Scan for the cell matching the given text and deliver its [X, Y] coordinate at center. 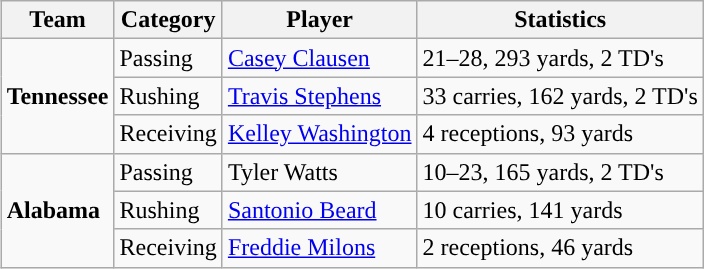
Tennessee [58, 96]
Casey Clausen [320, 58]
33 carries, 162 yards, 2 TD's [560, 96]
4 receptions, 93 yards [560, 134]
10 carries, 141 yards [560, 210]
Freddie Milons [320, 248]
Santonio Beard [320, 210]
2 receptions, 46 yards [560, 248]
Player [320, 20]
Travis Stephens [320, 96]
Tyler Watts [320, 172]
21–28, 293 yards, 2 TD's [560, 58]
10–23, 165 yards, 2 TD's [560, 172]
Category [168, 20]
Statistics [560, 20]
Kelley Washington [320, 134]
Alabama [58, 210]
Team [58, 20]
